Determine the (X, Y) coordinate at the center of the cell enclosing the given text.  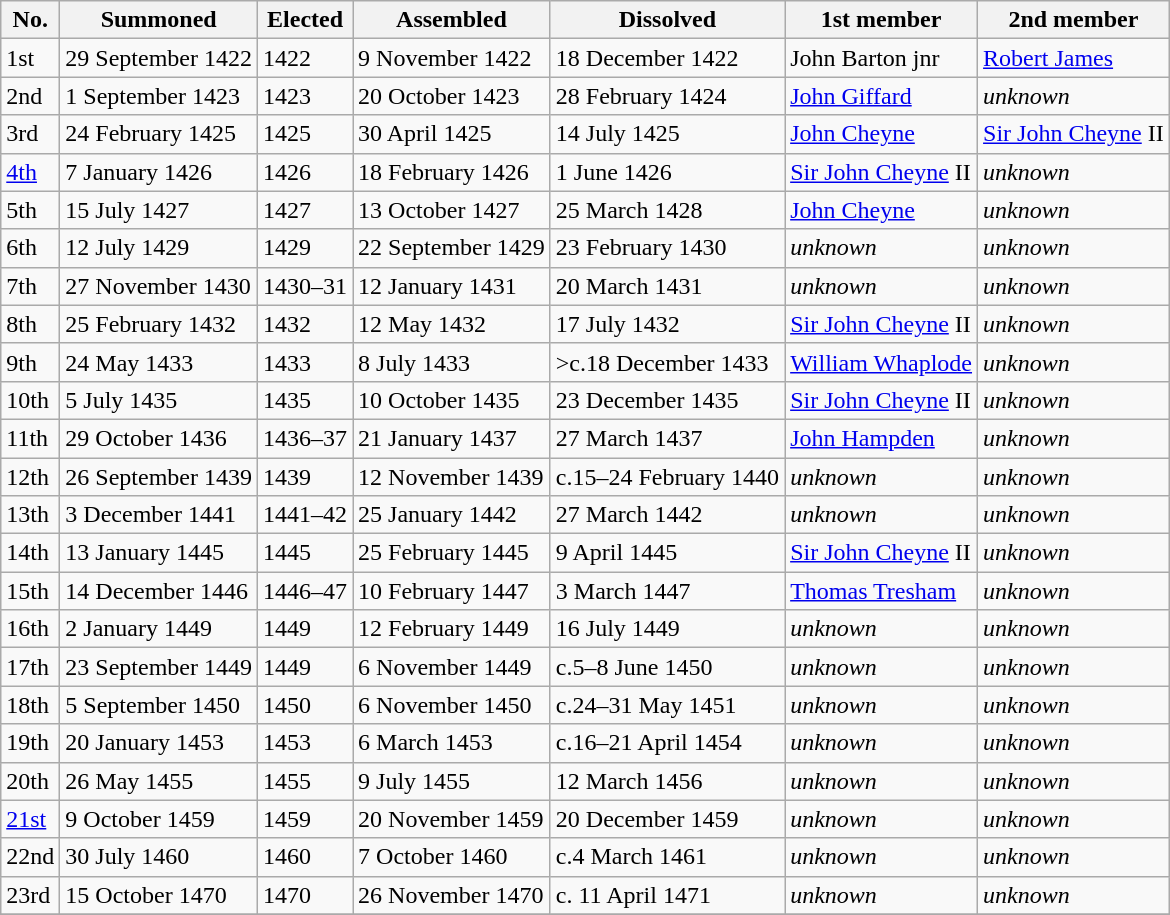
6 November 1449 (452, 667)
20 November 1459 (452, 819)
12 November 1439 (452, 477)
13 January 1445 (159, 553)
23rd (30, 895)
26 November 1470 (452, 895)
Assembled (452, 20)
1445 (306, 553)
1 June 1426 (667, 172)
2nd member (1074, 20)
6th (30, 248)
8th (30, 324)
1433 (306, 362)
25 February 1445 (452, 553)
14 December 1446 (159, 591)
13th (30, 515)
27 November 1430 (159, 286)
18 December 1422 (667, 58)
23 September 1449 (159, 667)
3 December 1441 (159, 515)
16th (30, 629)
18 February 1426 (452, 172)
1 September 1423 (159, 96)
15 July 1427 (159, 210)
7 October 1460 (452, 857)
1423 (306, 96)
26 May 1455 (159, 781)
9 November 1422 (452, 58)
15 October 1470 (159, 895)
4th (30, 172)
8 July 1433 (452, 362)
27 March 1437 (667, 438)
9 April 1445 (667, 553)
28 February 1424 (667, 96)
c.16–21 April 1454 (667, 743)
11th (30, 438)
>c.18 December 1433 (667, 362)
c.24–31 May 1451 (667, 705)
5th (30, 210)
9 October 1459 (159, 819)
23 February 1430 (667, 248)
29 October 1436 (159, 438)
14th (30, 553)
Thomas Tresham (882, 591)
27 March 1442 (667, 515)
12th (30, 477)
1446–47 (306, 591)
1429 (306, 248)
John Hampden (882, 438)
19th (30, 743)
1426 (306, 172)
20 January 1453 (159, 743)
c.5–8 June 1450 (667, 667)
c. 11 April 1471 (667, 895)
1453 (306, 743)
7th (30, 286)
1422 (306, 58)
12 March 1456 (667, 781)
1450 (306, 705)
17 July 1432 (667, 324)
17th (30, 667)
1st (30, 58)
1460 (306, 857)
Dissolved (667, 20)
24 May 1433 (159, 362)
16 July 1449 (667, 629)
30 April 1425 (452, 134)
c.15–24 February 1440 (667, 477)
20th (30, 781)
7 January 1426 (159, 172)
Elected (306, 20)
Robert James (1074, 58)
29 September 1422 (159, 58)
1455 (306, 781)
Summoned (159, 20)
20 October 1423 (452, 96)
2 January 1449 (159, 629)
6 November 1450 (452, 705)
6 March 1453 (452, 743)
30 July 1460 (159, 857)
5 September 1450 (159, 705)
14 July 1425 (667, 134)
1425 (306, 134)
5 July 1435 (159, 400)
John Barton jnr (882, 58)
1st member (882, 20)
c.4 March 1461 (667, 857)
25 January 1442 (452, 515)
22 September 1429 (452, 248)
20 December 1459 (667, 819)
1439 (306, 477)
21 January 1437 (452, 438)
12 January 1431 (452, 286)
12 February 1449 (452, 629)
24 February 1425 (159, 134)
2nd (30, 96)
3rd (30, 134)
25 March 1428 (667, 210)
1459 (306, 819)
26 September 1439 (159, 477)
12 July 1429 (159, 248)
25 February 1432 (159, 324)
1436–37 (306, 438)
23 December 1435 (667, 400)
13 October 1427 (452, 210)
1435 (306, 400)
9 July 1455 (452, 781)
1470 (306, 895)
1430–31 (306, 286)
1432 (306, 324)
10 February 1447 (452, 591)
21st (30, 819)
15th (30, 591)
18th (30, 705)
3 March 1447 (667, 591)
20 March 1431 (667, 286)
No. (30, 20)
12 May 1432 (452, 324)
1441–42 (306, 515)
John Giffard (882, 96)
22nd (30, 857)
1427 (306, 210)
William Whaplode (882, 362)
9th (30, 362)
10 October 1435 (452, 400)
10th (30, 400)
